Return (x, y) of the center of cell containing provided text 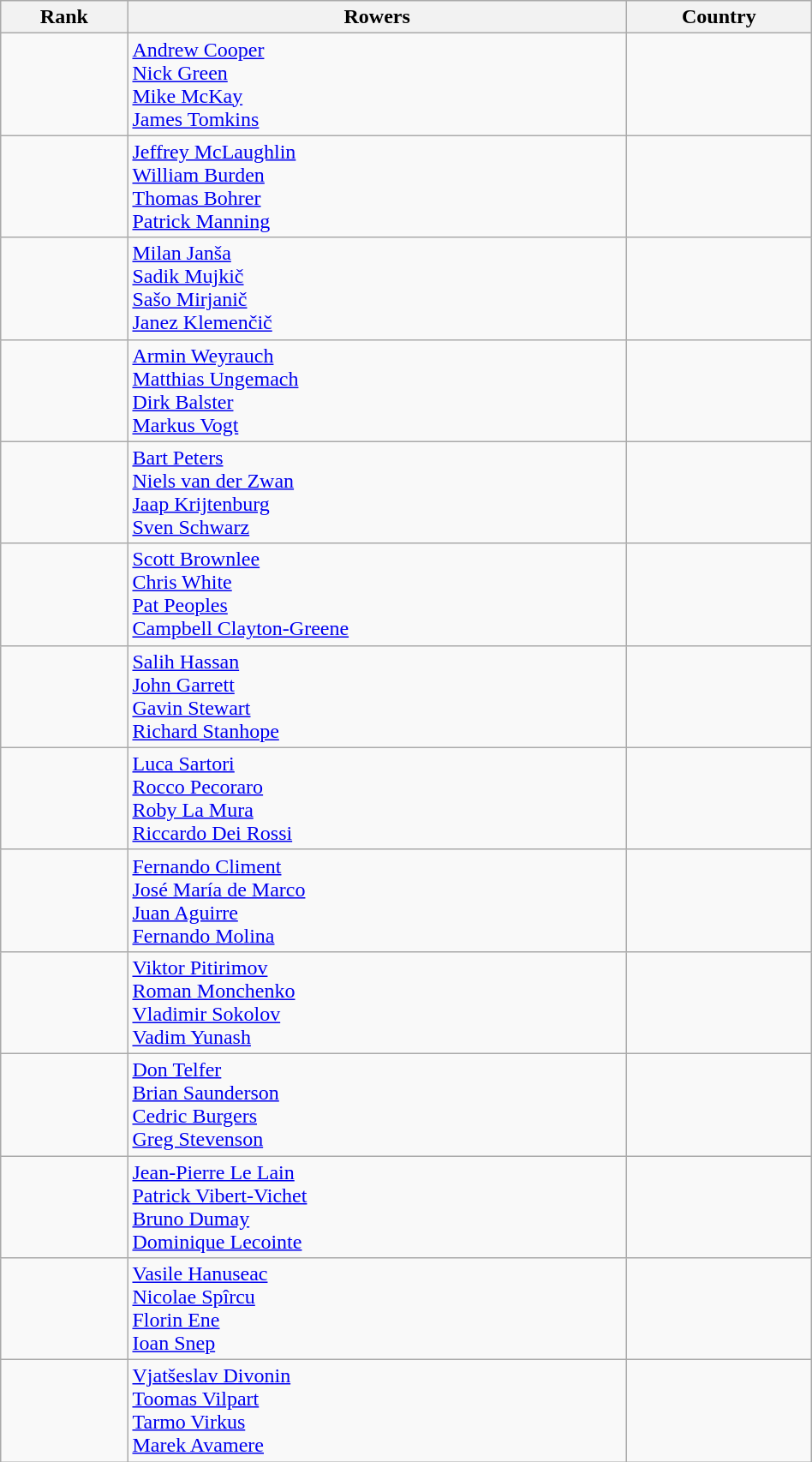
Viktor PitirimovRoman MonchenkoVladimir SokolovVadim Yunash (377, 1003)
Jeffrey McLaughlinWilliam BurdenThomas BohrerPatrick Manning (377, 187)
Don TelferBrian SaundersonCedric BurgersGreg Stevenson (377, 1104)
Salih HassanJohn GarrettGavin StewartRichard Stanhope (377, 696)
Armin WeyrauchMatthias UngemachDirk BalsterMarkus Vogt (377, 391)
Andrew CooperNick GreenMike McKayJames Tomkins (377, 84)
Fernando ClimentJosé María de MarcoJuan AguirreFernando Molina (377, 900)
Scott BrownleeChris WhitePat PeoplesCampbell Clayton-Greene (377, 595)
Vjatšeslav DivoninToomas VilpartTarmo VirkusMarek Avamere (377, 1411)
Jean-Pierre Le LainPatrick Vibert-VichetBruno DumayDominique Lecointe (377, 1207)
Bart PetersNiels van der ZwanJaap KrijtenburgSven Schwarz (377, 492)
Luca SartoriRocco PecoraroRoby La MuraRiccardo Dei Rossi (377, 799)
Rowers (377, 17)
Rank (64, 17)
Vasile HanuseacNicolae SpîrcuFlorin EneIoan Snep (377, 1309)
Country (719, 17)
Milan JanšaSadik MujkičSašo MirjaničJanez Klemenčič (377, 288)
